Identify which cell holds the provided text, then report its (x, y) central coordinate. 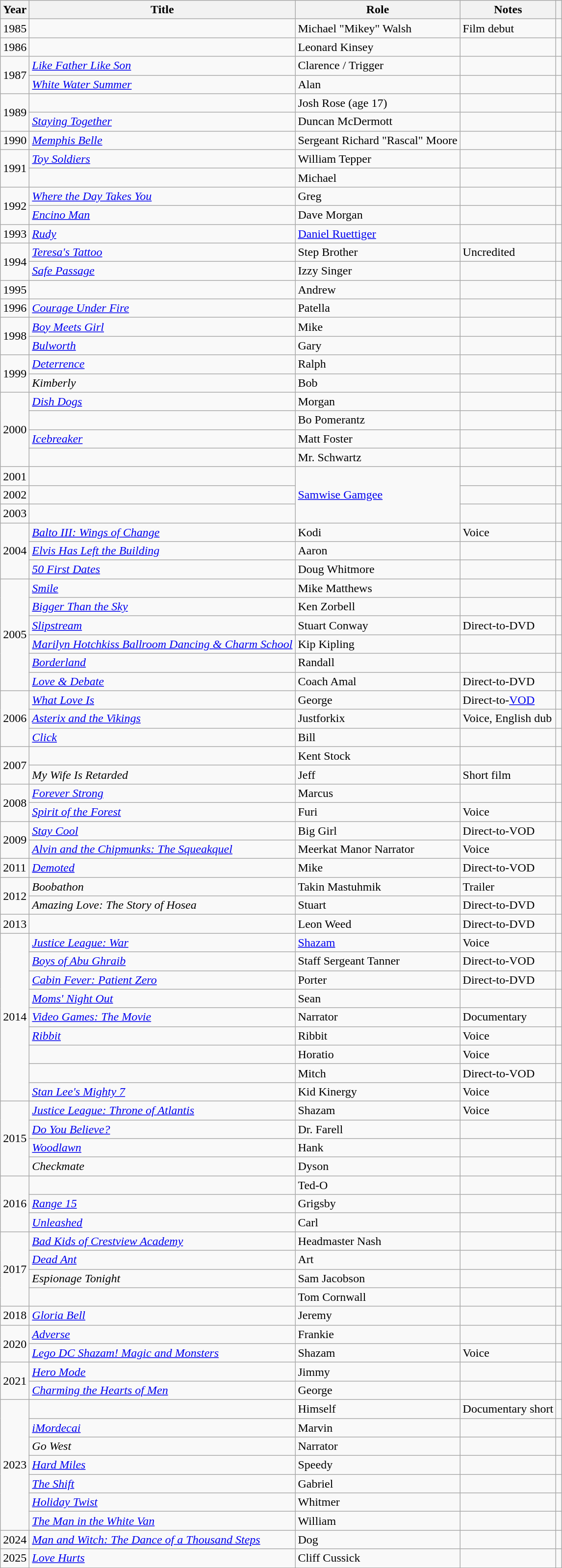
Kodi (378, 532)
Memphis Belle (162, 140)
Icebreaker (162, 439)
Leon Weed (378, 924)
Toy Soldiers (162, 159)
Speedy (378, 1465)
1986 (15, 47)
Furi (378, 812)
Michael (378, 177)
1991 (15, 168)
Horatio (378, 1054)
Espionage Tonight (162, 1278)
Love Hurts (162, 1558)
2005 (15, 635)
Unleashed (162, 1222)
Tom Cornwall (378, 1297)
Gloria Bell (162, 1316)
Do You Believe? (162, 1129)
Jeff (378, 774)
Himself (378, 1409)
Michael "Mikey" Walsh (378, 28)
Jeremy (378, 1316)
Stuart Conway (378, 625)
Forever Strong (162, 793)
Patella (378, 308)
Meerkat Manor Narrator (378, 849)
Clarence / Trigger (378, 66)
1992 (15, 205)
Like Father Like Son (162, 66)
2003 (15, 513)
Bill (378, 737)
Hard Miles (162, 1465)
Bob (378, 383)
2021 (15, 1381)
William (378, 1521)
Man and Witch: The Dance of a Thousand Steps (162, 1540)
Amazing Love: The Story of Hosea (162, 905)
2009 (15, 840)
1987 (15, 75)
Dr. Farell (378, 1129)
My Wife Is Retarded (162, 774)
Cabin Fever: Patient Zero (162, 980)
Where the Day Takes You (162, 196)
Stuart (378, 905)
Whitmer (378, 1502)
2007 (15, 765)
2018 (15, 1316)
White Water Summer (162, 84)
Mitch (378, 1073)
Coach Amal (378, 681)
2024 (15, 1540)
iMordecai (162, 1428)
Frankie (378, 1334)
Sergeant Richard "Rascal" Moore (378, 140)
Trailer (508, 887)
Year (15, 10)
Kent Stock (378, 756)
Justice League: War (162, 943)
Uncredited (508, 252)
Dish Dogs (162, 401)
Ted-O (378, 1185)
1994 (15, 262)
Samwise Gamgee (378, 495)
Alvin and the Chipmunks: The Squeakquel (162, 849)
Cliff Cussick (378, 1558)
Love & Debate (162, 681)
2023 (15, 1465)
Gary (378, 346)
Elvis Has Left the Building (162, 551)
2012 (15, 896)
1996 (15, 308)
Notes (508, 10)
1999 (15, 373)
2000 (15, 429)
Bulworth (162, 346)
Teresa's Tattoo (162, 252)
Takin Mastuhmik (378, 887)
Documentary short (508, 1409)
2006 (15, 719)
Safe Passage (162, 271)
Grigsby (378, 1204)
1990 (15, 140)
Gabriel (378, 1484)
Greg (378, 196)
Woodlawn (162, 1148)
2017 (15, 1269)
2020 (15, 1344)
Holiday Twist (162, 1502)
Alan (378, 84)
The Shift (162, 1484)
Aaron (378, 551)
Izzy Singer (378, 271)
William Tepper (378, 159)
Dead Ant (162, 1260)
What Love Is (162, 700)
Marilyn Hotchkiss Ballroom Dancing & Charm School (162, 644)
Boobathon (162, 887)
Mike Matthews (378, 588)
1993 (15, 234)
Documentary (508, 1017)
Jimmy (378, 1371)
2016 (15, 1204)
Lego DC Shazam! Magic and Monsters (162, 1353)
50 First Dates (162, 570)
Asterix and the Vikings (162, 719)
Boys of Abu Ghraib (162, 961)
Justforkix (378, 719)
2014 (15, 1018)
Go West (162, 1446)
Click (162, 737)
Kimberly (162, 383)
Hank (378, 1148)
Deterrence (162, 364)
2015 (15, 1138)
Moms' Night Out (162, 998)
1989 (15, 112)
Dog (378, 1540)
Voice, English dub (508, 719)
Courage Under Fire (162, 308)
Headmaster Nash (378, 1241)
2013 (15, 924)
Smile (162, 588)
Staying Together (162, 122)
Sean (378, 998)
2008 (15, 802)
Dyson (378, 1167)
Video Games: The Movie (162, 1017)
Hero Mode (162, 1371)
2011 (15, 868)
Sam Jacobson (378, 1278)
Andrew (378, 290)
Spirit of the Forest (162, 812)
Carl (378, 1222)
Ken Zorbell (378, 607)
Josh Rose (age 17) (378, 103)
Encino Man (162, 215)
Balto III: Wings of Change (162, 532)
1995 (15, 290)
1998 (15, 336)
Marvin (378, 1428)
Title (162, 10)
Charming the Hearts of Men (162, 1390)
Kid Kinergy (378, 1092)
Boy Meets Girl (162, 327)
Porter (378, 980)
Demoted (162, 868)
2001 (15, 476)
Step Brother (378, 252)
Slipstream (162, 625)
Adverse (162, 1334)
Short film (508, 774)
Stay Cool (162, 831)
Staff Sergeant Tanner (378, 961)
Film debut (508, 28)
Duncan McDermott (378, 122)
Morgan (378, 401)
Range 15 (162, 1204)
Bo Pomerantz (378, 420)
Borderland (162, 663)
Justice League: Throne of Atlantis (162, 1110)
Marcus (378, 793)
Art (378, 1260)
Doug Whitmore (378, 570)
Kip Kipling (378, 644)
2002 (15, 495)
The Man in the White Van (162, 1521)
Rudy (162, 234)
Bad Kids of Crestview Academy (162, 1241)
Ralph (378, 364)
1985 (15, 28)
Bigger Than the Sky (162, 607)
2025 (15, 1558)
Leonard Kinsey (378, 47)
Big Girl (378, 831)
2004 (15, 550)
Dave Morgan (378, 215)
Randall (378, 663)
Mr. Schwartz (378, 457)
Role (378, 10)
Stan Lee's Mighty 7 (162, 1092)
Daniel Ruettiger (378, 234)
Matt Foster (378, 439)
Checkmate (162, 1167)
